From the cell containing the given text, extract its center point as (x, y) coordinate. 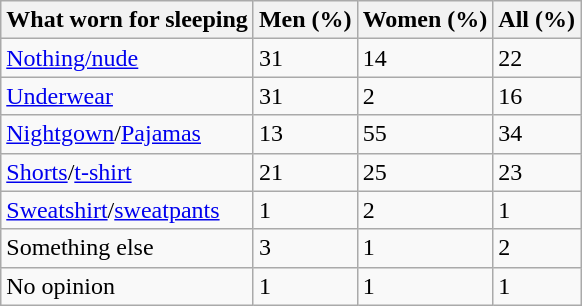
16 (537, 96)
Men (%) (305, 20)
What worn for sleeping (128, 20)
Nothing/nude (128, 58)
21 (305, 172)
3 (305, 248)
14 (425, 58)
13 (305, 134)
34 (537, 134)
Underwear (128, 96)
Sweatshirt/sweatpants (128, 210)
All (%) (537, 20)
Shorts/t-shirt (128, 172)
Something else (128, 248)
22 (537, 58)
23 (537, 172)
Nightgown/Pajamas (128, 134)
Women (%) (425, 20)
25 (425, 172)
55 (425, 134)
No opinion (128, 286)
